Provide the [X, Y] coordinate of the cell's center where the given text is located.  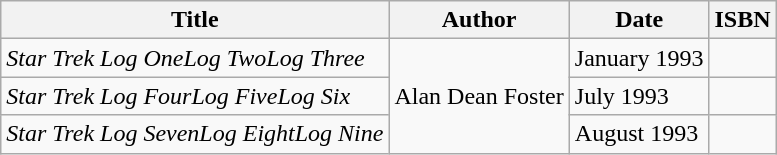
Star Trek Log OneLog TwoLog Three [195, 58]
ISBN [742, 20]
July 1993 [639, 96]
Star Trek Log SevenLog EightLog Nine [195, 134]
Title [195, 20]
Alan Dean Foster [479, 96]
January 1993 [639, 58]
Star Trek Log FourLog FiveLog Six [195, 96]
August 1993 [639, 134]
Author [479, 20]
Date [639, 20]
